Scan for the cell matching the given text and deliver its (X, Y) coordinate at center. 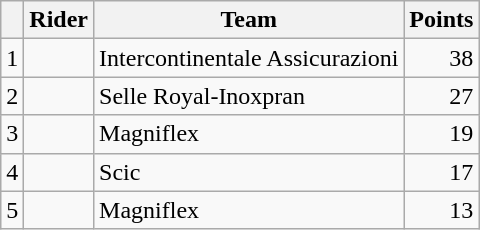
38 (442, 58)
Points (442, 20)
2 (12, 96)
13 (442, 210)
Scic (249, 172)
Team (249, 20)
17 (442, 172)
4 (12, 172)
Selle Royal-Inoxpran (249, 96)
Intercontinentale Assicurazioni (249, 58)
5 (12, 210)
27 (442, 96)
Rider (59, 20)
19 (442, 134)
1 (12, 58)
3 (12, 134)
